Find where the given text appears and provide that cell's center as (x, y) coordinate. 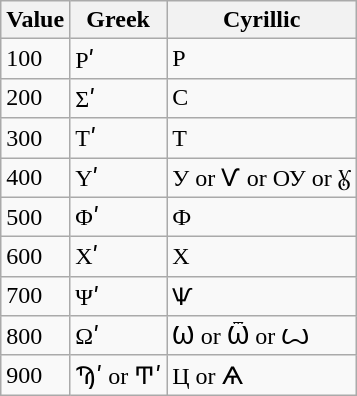
Greek (118, 20)
Р (262, 59)
Χʹ (118, 257)
Τʹ (118, 138)
Ψʹ (118, 296)
Ц or Ѧ (262, 375)
800 (36, 336)
600 (36, 257)
Σʹ (118, 98)
Т (262, 138)
Ϡʹ or Ͳʹ (118, 375)
300 (36, 138)
Cyrillic (262, 20)
Ф (262, 217)
Ѡ or Ѿ or Ꙍ (262, 336)
200 (36, 98)
700 (36, 296)
100 (36, 59)
900 (36, 375)
500 (36, 217)
У or Ѵ or ОУ or Ꙋ (262, 178)
400 (36, 178)
Ωʹ (118, 336)
Φʹ (118, 217)
Ѱ (262, 296)
Υʹ (118, 178)
Value (36, 20)
Х (262, 257)
С (262, 98)
Ρʹ (118, 59)
